For the text-containing cell, return its midpoint in (X, Y) coordinate format. 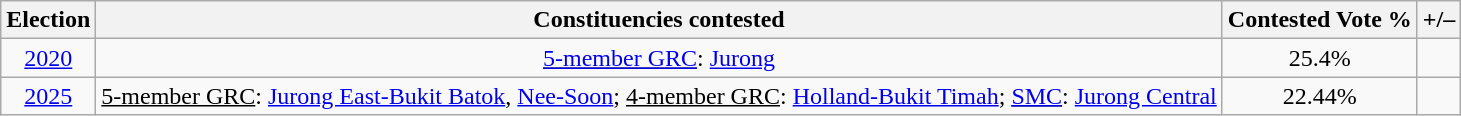
Constituencies contested (659, 20)
22.44% (1320, 96)
+/– (1438, 20)
25.4% (1320, 58)
5-member GRC: Jurong (659, 58)
2020 (48, 58)
Contested Vote % (1320, 20)
2025 (48, 96)
5-member GRC: Jurong East-Bukit Batok, Nee-Soon; 4-member GRC: Holland-Bukit Timah; SMC: Jurong Central (659, 96)
Election (48, 20)
